Pinpoint the cell where the given text exists, returning its [x, y] midpoint coordinate. 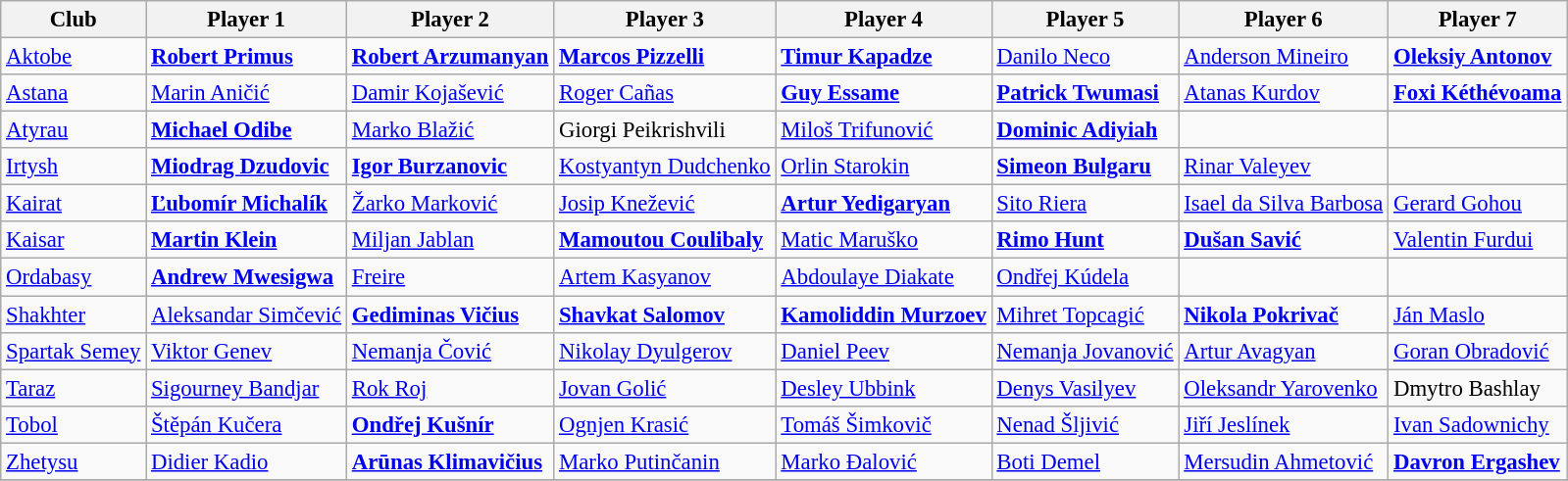
Valentin Furdui [1478, 240]
Ján Maslo [1478, 314]
Abdoulaye Diakate [884, 277]
Player 4 [884, 20]
Marin Aničić [247, 93]
Boti Demel [1085, 461]
Player 6 [1284, 20]
Miodrag Dzudovic [247, 167]
Tobol [74, 424]
Patrick Twumasi [1085, 93]
Kamoliddin Murzoev [884, 314]
Kaisar [74, 240]
Ordabasy [74, 277]
Dušan Savić [1284, 240]
Simeon Bulgaru [1085, 167]
Žarko Marković [449, 204]
Robert Arzumanyan [449, 57]
Viktor Genev [247, 351]
Player 5 [1085, 20]
Jovan Golić [665, 388]
Gerard Gohou [1478, 204]
Anderson Mineiro [1284, 57]
Rinar Valeyev [1284, 167]
Robert Primus [247, 57]
Nenad Šljivić [1085, 424]
Taraz [74, 388]
Arūnas Klimavičius [449, 461]
Nikolay Dyulgerov [665, 351]
Dmytro Bashlay [1478, 388]
Daniel Peev [884, 351]
Mihret Topcagić [1085, 314]
Shakhter [74, 314]
Ľubomír Michalík [247, 204]
Jiří Jeslínek [1284, 424]
Damir Kojašević [449, 93]
Marko Putinčanin [665, 461]
Sito Riera [1085, 204]
Atanas Kurdov [1284, 93]
Artem Kasyanov [665, 277]
Atyrau [74, 130]
Oleksiy Antonov [1478, 57]
Ondřej Kúdela [1085, 277]
Rimo Hunt [1085, 240]
Rok Roj [449, 388]
Player 1 [247, 20]
Isael da Silva Barbosa [1284, 204]
Guy Essame [884, 93]
Marcos Pizzelli [665, 57]
Artur Avagyan [1284, 351]
Nikola Pokrivač [1284, 314]
Shavkat Salomov [665, 314]
Zhetysu [74, 461]
Josip Knežević [665, 204]
Dominic Adiyiah [1085, 130]
Danilo Neco [1085, 57]
Mersudin Ahmetović [1284, 461]
Freire [449, 277]
Andrew Mwesigwa [247, 277]
Tomáš Šimkovič [884, 424]
Marko Blažić [449, 130]
Astana [74, 93]
Ondřej Kušnír [449, 424]
Goran Obradović [1478, 351]
Didier Kadio [247, 461]
Nemanja Čović [449, 351]
Kostyantyn Dudchenko [665, 167]
Irtysh [74, 167]
Roger Cañas [665, 93]
Aleksandar Simčević [247, 314]
Davron Ergashev [1478, 461]
Kairat [74, 204]
Martin Klein [247, 240]
Spartak Semey [74, 351]
Marko Đalović [884, 461]
Denys Vasilyev [1085, 388]
Artur Yedigaryan [884, 204]
Sigourney Bandjar [247, 388]
Michael Odibe [247, 130]
Mamoutou Coulibaly [665, 240]
Gediminas Vičius [449, 314]
Foxi Kéthévoama [1478, 93]
Aktobe [74, 57]
Player 2 [449, 20]
Miljan Jablan [449, 240]
Matic Maruško [884, 240]
Giorgi Peikrishvili [665, 130]
Štěpán Kučera [247, 424]
Igor Burzanovic [449, 167]
Oleksandr Yarovenko [1284, 388]
Orlin Starokin [884, 167]
Player 3 [665, 20]
Timur Kapadze [884, 57]
Player 7 [1478, 20]
Ognjen Krasić [665, 424]
Desley Ubbink [884, 388]
Ivan Sadownichy [1478, 424]
Club [74, 20]
Miloš Trifunović [884, 130]
Nemanja Jovanović [1085, 351]
